Locate the cell with the specified text and output its [x, y] center coordinate. 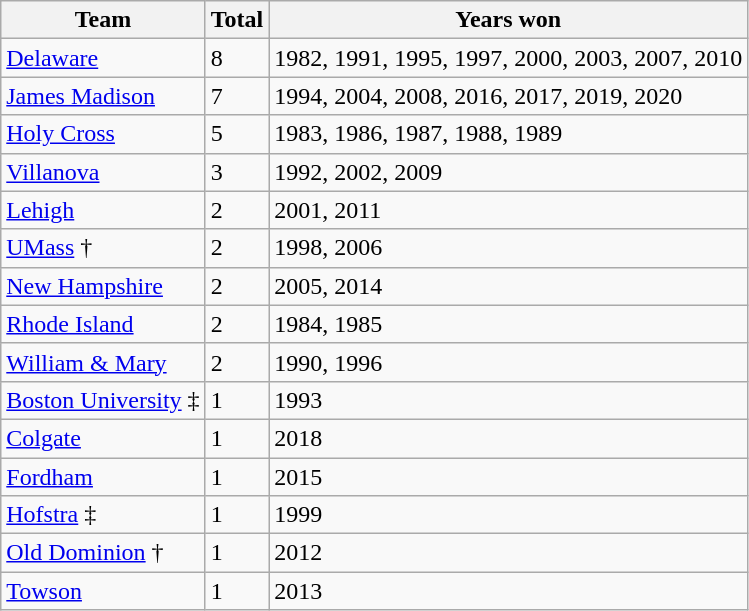
Team [103, 20]
Delaware [103, 58]
2013 [508, 591]
Towson [103, 591]
2001, 2011 [508, 210]
Rhode Island [103, 324]
1993 [508, 400]
Total [237, 20]
1990, 1996 [508, 362]
2018 [508, 438]
Fordham [103, 477]
1984, 1985 [508, 324]
Villanova [103, 172]
Boston University ‡ [103, 400]
Colgate [103, 438]
2015 [508, 477]
William & Mary [103, 362]
2005, 2014 [508, 286]
8 [237, 58]
1983, 1986, 1987, 1988, 1989 [508, 134]
1998, 2006 [508, 248]
1994, 2004, 2008, 2016, 2017, 2019, 2020 [508, 96]
1982, 1991, 1995, 1997, 2000, 2003, 2007, 2010 [508, 58]
2012 [508, 553]
Lehigh [103, 210]
James Madison [103, 96]
3 [237, 172]
Holy Cross [103, 134]
Old Dominion † [103, 553]
1999 [508, 515]
5 [237, 134]
UMass † [103, 248]
Hofstra ‡ [103, 515]
New Hampshire [103, 286]
Years won [508, 20]
1992, 2002, 2009 [508, 172]
7 [237, 96]
